Return the (X, Y) coordinate for the center point of the cell that contains the specified text.  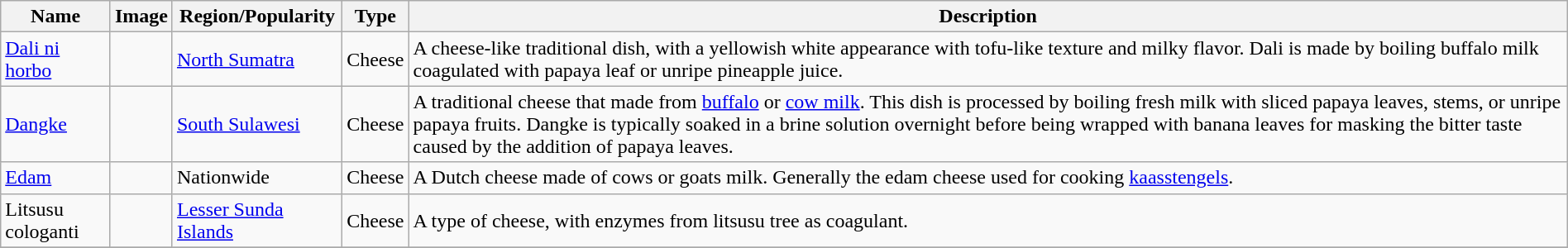
A Dutch cheese made of cows or goats milk. Generally the edam cheese used for cooking kaasstengels. (987, 178)
A type of cheese, with enzymes from litsusu tree as coagulant. (987, 220)
Litsusu cologanti (56, 220)
Dali ni horbo (56, 60)
Lesser Sunda Islands (256, 220)
Description (987, 17)
South Sulawesi (256, 124)
Name (56, 17)
Type (375, 17)
Region/Popularity (256, 17)
Dangke (56, 124)
North Sumatra (256, 60)
Nationwide (256, 178)
Edam (56, 178)
Image (141, 17)
